From the cell containing the given text, extract its center point as [x, y] coordinate. 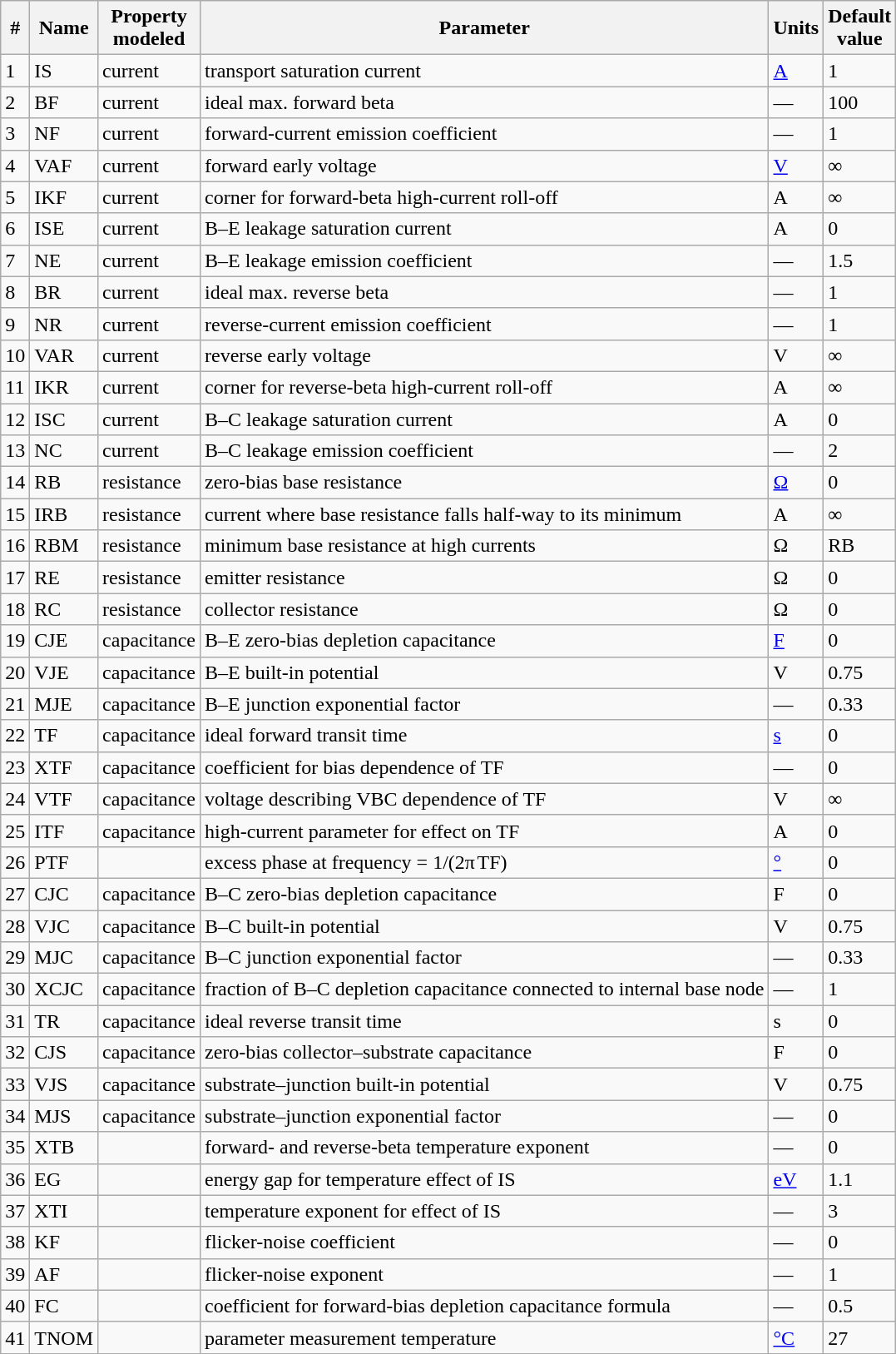
substrate–junction built-in potential [484, 1084]
XTI [64, 1211]
NR [64, 324]
KF [64, 1242]
IKR [64, 387]
corner for reverse-beta high-current roll-off [484, 387]
TNOM [64, 1337]
24 [15, 799]
TF [64, 736]
B–C zero-bias depletion capacitance [484, 894]
14 [15, 483]
6 [15, 229]
IKF [64, 197]
corner for forward-beta high-current roll-off [484, 197]
12 [15, 419]
B–C built-in potential [484, 926]
Propertymodeled [150, 28]
substrate–junction exponential factor [484, 1116]
emitter resistance [484, 578]
7 [15, 260]
voltage describing VBC dependence of TF [484, 799]
energy gap for temperature effect of IS [484, 1179]
VTF [64, 799]
eV [796, 1179]
25 [15, 831]
zero-bias collector–substrate capacitance [484, 1053]
coefficient for bias dependence of TF [484, 767]
EG [64, 1179]
18 [15, 609]
5 [15, 197]
21 [15, 704]
32 [15, 1053]
VJS [64, 1084]
flicker-noise exponent [484, 1274]
MJE [64, 704]
19 [15, 641]
VJE [64, 672]
transport saturation current [484, 71]
ideal reverse transit time [484, 1021]
NE [64, 260]
reverse early voltage [484, 355]
ISE [64, 229]
Units [796, 28]
IS [64, 71]
forward early voltage [484, 166]
NC [64, 451]
temperature exponent for effect of IS [484, 1211]
CJC [64, 894]
ideal max. forward beta [484, 102]
4 [15, 166]
B–C leakage emission coefficient [484, 451]
B–E leakage emission coefficient [484, 260]
9 [15, 324]
ideal forward transit time [484, 736]
flicker-noise coefficient [484, 1242]
XTF [64, 767]
28 [15, 926]
Parameter [484, 28]
VAF [64, 166]
FC [64, 1306]
CJS [64, 1053]
parameter measurement temperature [484, 1337]
XCJC [64, 989]
current where base resistance falls half-way to its minimum [484, 514]
1.1 [860, 1179]
0.5 [860, 1306]
36 [15, 1179]
B–C junction exponential factor [484, 958]
AF [64, 1274]
VAR [64, 355]
forward-current emission coefficient [484, 134]
16 [15, 546]
NF [64, 134]
high-current parameter for effect on TF [484, 831]
BF [64, 102]
forward- and reverse-beta temperature exponent [484, 1148]
Name [64, 28]
38 [15, 1242]
minimum base resistance at high currents [484, 546]
41 [15, 1337]
coefficient for forward-bias depletion capacitance formula [484, 1306]
ITF [64, 831]
39 [15, 1274]
13 [15, 451]
CJE [64, 641]
RC [64, 609]
30 [15, 989]
20 [15, 672]
MJS [64, 1116]
excess phase at frequency = 1/(2π TF) [484, 862]
XTB [64, 1148]
10 [15, 355]
BR [64, 292]
RBM [64, 546]
29 [15, 958]
8 [15, 292]
zero-bias base resistance [484, 483]
23 [15, 767]
37 [15, 1211]
B–E leakage saturation current [484, 229]
PTF [64, 862]
RE [64, 578]
34 [15, 1116]
22 [15, 736]
Defaultvalue [860, 28]
40 [15, 1306]
IRB [64, 514]
31 [15, 1021]
33 [15, 1084]
B–C leakage saturation current [484, 419]
ISC [64, 419]
collector resistance [484, 609]
fraction of B–C depletion capacitance connected to internal base node [484, 989]
1.5 [860, 260]
# [15, 28]
reverse-current emission coefficient [484, 324]
B–E built-in potential [484, 672]
17 [15, 578]
ideal max. reverse beta [484, 292]
100 [860, 102]
TR [64, 1021]
VJC [64, 926]
° [796, 862]
11 [15, 387]
B–E zero-bias depletion capacitance [484, 641]
35 [15, 1148]
B–E junction exponential factor [484, 704]
26 [15, 862]
°C [796, 1337]
MJC [64, 958]
15 [15, 514]
